From the cell containing the given text, extract its center point as (X, Y) coordinate. 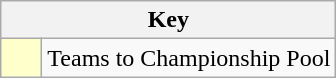
Key (168, 20)
Teams to Championship Pool (189, 58)
